Pinpoint the cell where the given text exists, returning its [X, Y] midpoint coordinate. 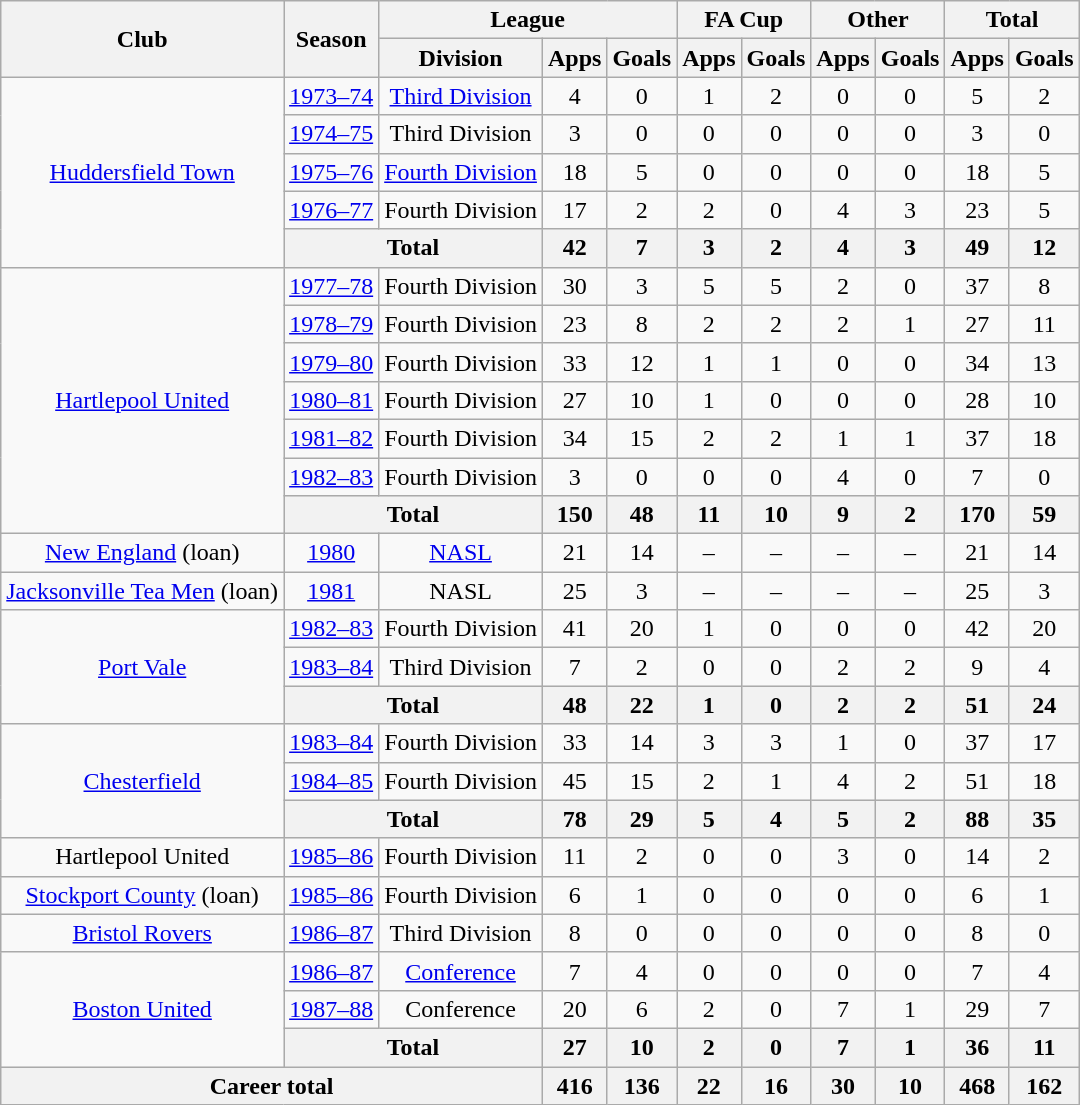
1981–82 [332, 438]
Huddersfield Town [142, 172]
Stockport County (loan) [142, 895]
Other [878, 20]
136 [642, 1085]
1973–74 [332, 96]
1987–88 [332, 1009]
35 [1044, 819]
Jacksonville Tea Men (loan) [142, 591]
13 [1044, 362]
Season [332, 39]
Bristol Rovers [142, 933]
FA Cup [744, 20]
28 [977, 400]
416 [574, 1085]
59 [1044, 515]
Career total [272, 1085]
150 [574, 515]
1981 [332, 591]
1980 [332, 553]
45 [574, 781]
New England (loan) [142, 553]
78 [574, 819]
36 [977, 1047]
468 [977, 1085]
16 [776, 1085]
49 [977, 248]
1980–81 [332, 400]
Port Vale [142, 667]
1977–78 [332, 286]
League [528, 20]
Boston United [142, 1009]
1974–75 [332, 134]
24 [1044, 705]
162 [1044, 1085]
1979–80 [332, 362]
170 [977, 515]
41 [574, 629]
1978–79 [332, 324]
1976–77 [332, 210]
Club [142, 39]
88 [977, 819]
Chesterfield [142, 781]
1975–76 [332, 172]
Division [461, 58]
1984–85 [332, 781]
